Detect which cell encompasses the target text, then output its (X, Y) center coordinate. 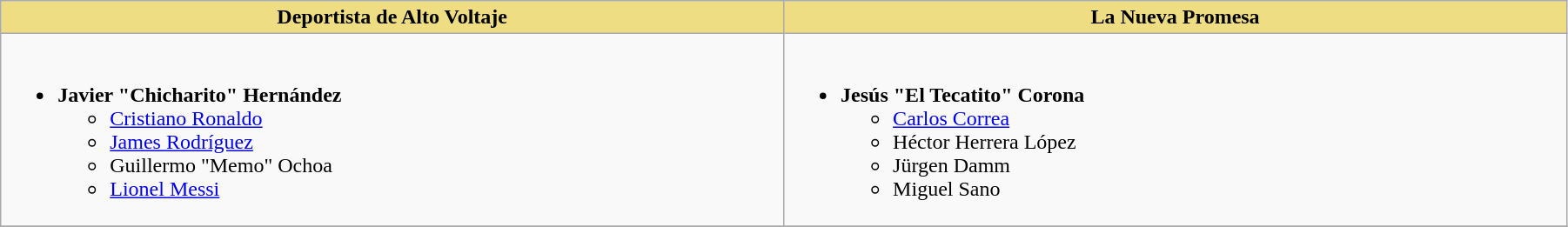
La Nueva Promesa (1176, 17)
Jesús "El Tecatito" CoronaCarlos CorreaHéctor Herrera LópezJürgen DammMiguel Sano (1176, 130)
Deportista de Alto Voltaje (392, 17)
Javier "Chicharito" HernándezCristiano RonaldoJames RodríguezGuillermo "Memo" OchoaLionel Messi (392, 130)
